Pinpoint the cell where the given text exists, returning its [X, Y] midpoint coordinate. 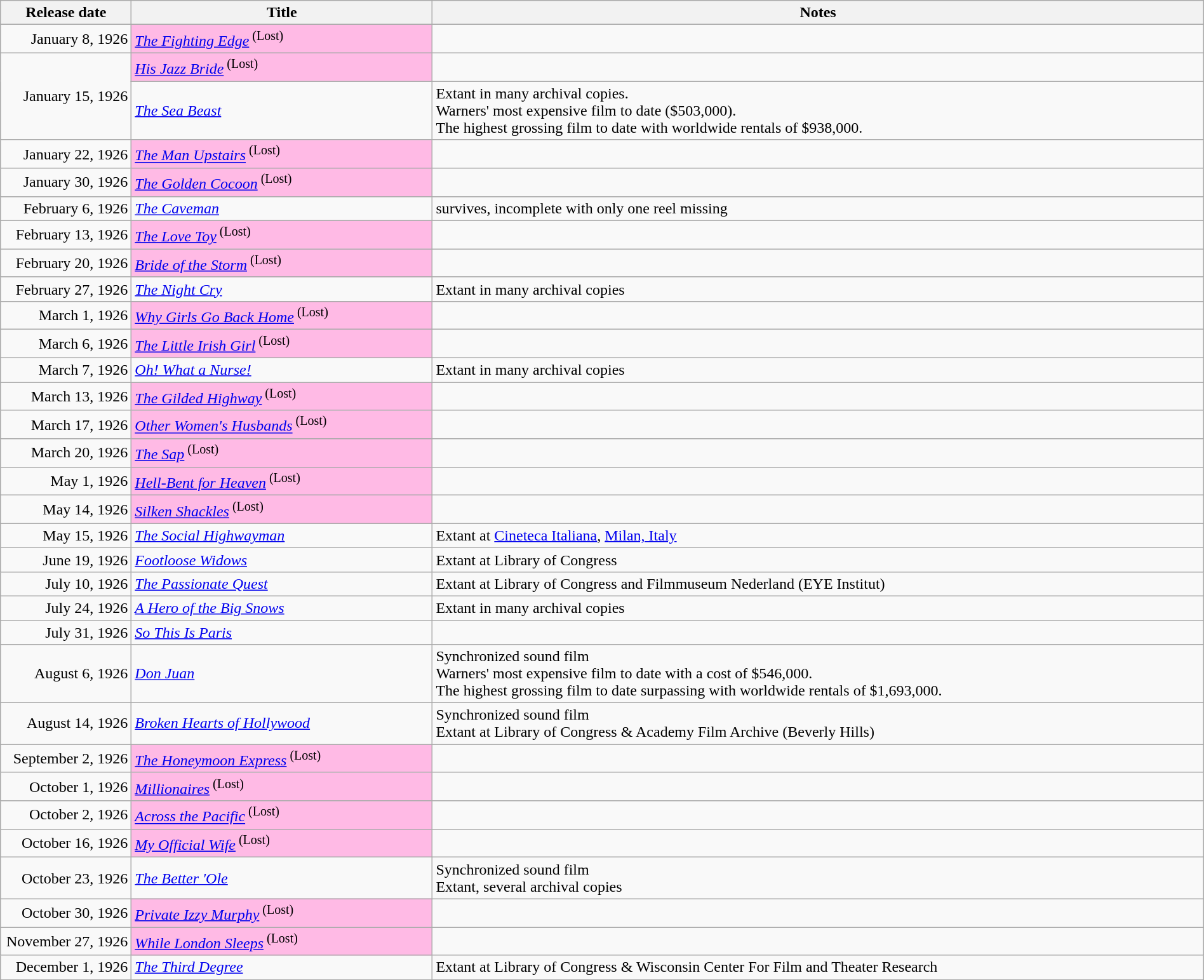
July 24, 1926 [66, 608]
November 27, 1926 [66, 941]
The Social Highwayman [282, 535]
The Night Cry [282, 289]
Extant at Cineteca Italiana, Milan, Italy [818, 535]
Don Juan [282, 674]
October 1, 1926 [66, 786]
October 30, 1926 [66, 913]
March 7, 1926 [66, 370]
May 14, 1926 [66, 509]
The Better 'Ole [282, 878]
February 27, 1926 [66, 289]
The Honeymoon Express (Lost) [282, 758]
January 22, 1926 [66, 154]
March 1, 1926 [66, 315]
January 15, 1926 [66, 97]
October 2, 1926 [66, 816]
July 10, 1926 [66, 584]
Extant at Library of Congress & Wisconsin Center For Film and Theater Research [818, 967]
Synchronized sound filmExtant at Library of Congress & Academy Film Archive (Beverly Hills) [818, 724]
October 23, 1926 [66, 878]
Synchronized sound film Extant, several archival copies [818, 878]
Footloose Widows [282, 560]
March 17, 1926 [66, 424]
The Gilded Highway (Lost) [282, 396]
survives, incomplete with only one reel missing [818, 208]
The Passionate Quest [282, 584]
Hell-Bent for Heaven (Lost) [282, 481]
A Hero of the Big Snows [282, 608]
May 15, 1926 [66, 535]
Millionaires (Lost) [282, 786]
Why Girls Go Back Home (Lost) [282, 315]
The Little Irish Girl (Lost) [282, 344]
The Love Toy (Lost) [282, 235]
March 20, 1926 [66, 453]
December 1, 1926 [66, 967]
August 14, 1926 [66, 724]
The Golden Cocoon (Lost) [282, 183]
February 13, 1926 [66, 235]
My Official Wife (Lost) [282, 843]
January 30, 1926 [66, 183]
The Third Degree [282, 967]
So This Is Paris [282, 633]
Silken Shackles (Lost) [282, 509]
Notes [818, 13]
The Sea Beast [282, 111]
August 6, 1926 [66, 674]
The Sap (Lost) [282, 453]
March 6, 1926 [66, 344]
His Jazz Bride (Lost) [282, 67]
January 8, 1926 [66, 39]
Broken Hearts of Hollywood [282, 724]
May 1, 1926 [66, 481]
September 2, 1926 [66, 758]
February 6, 1926 [66, 208]
Across the Pacific (Lost) [282, 816]
Other Women's Husbands (Lost) [282, 424]
February 20, 1926 [66, 263]
Private Izzy Murphy (Lost) [282, 913]
The Man Upstairs (Lost) [282, 154]
Extant at Library of Congress [818, 560]
July 31, 1926 [66, 633]
The Fighting Edge (Lost) [282, 39]
Extant at Library of Congress and Filmmuseum Nederland (EYE Institut) [818, 584]
The Caveman [282, 208]
October 16, 1926 [66, 843]
Release date [66, 13]
While London Sleeps (Lost) [282, 941]
Oh! What a Nurse! [282, 370]
March 13, 1926 [66, 396]
Title [282, 13]
June 19, 1926 [66, 560]
Bride of the Storm (Lost) [282, 263]
